Search for the cell housing the specified text and yield its [x, y] center coordinate. 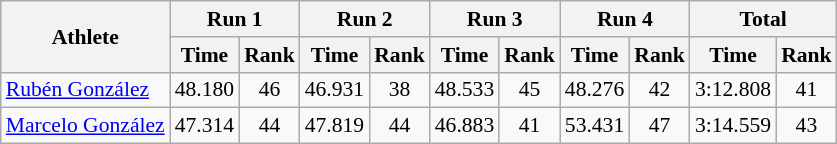
47.819 [334, 126]
3:14.559 [733, 126]
48.533 [464, 90]
46.931 [334, 90]
47 [660, 126]
53.431 [594, 126]
3:12.808 [733, 90]
48.180 [204, 90]
48.276 [594, 90]
38 [400, 90]
46 [270, 90]
Run 4 [625, 19]
Total [764, 19]
Marcelo González [86, 126]
45 [530, 90]
Run 2 [365, 19]
Run 3 [495, 19]
Rubén González [86, 90]
42 [660, 90]
Athlete [86, 36]
47.314 [204, 126]
43 [806, 126]
46.883 [464, 126]
Run 1 [235, 19]
